Identify which cell holds the provided text, then report its [x, y] central coordinate. 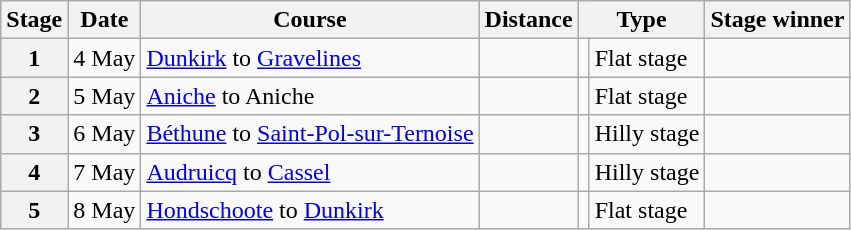
4 May [104, 58]
6 May [104, 134]
8 May [104, 210]
Stage winner [778, 20]
Course [310, 20]
Type [642, 20]
7 May [104, 172]
Distance [528, 20]
1 [34, 58]
5 [34, 210]
Dunkirk to Gravelines [310, 58]
Hondschoote to Dunkirk [310, 210]
Béthune to Saint-Pol-sur-Ternoise [310, 134]
3 [34, 134]
Aniche to Aniche [310, 96]
Audruicq to Cassel [310, 172]
4 [34, 172]
5 May [104, 96]
2 [34, 96]
Stage [34, 20]
Date [104, 20]
